For the text-containing cell, return its midpoint in [X, Y] coordinate format. 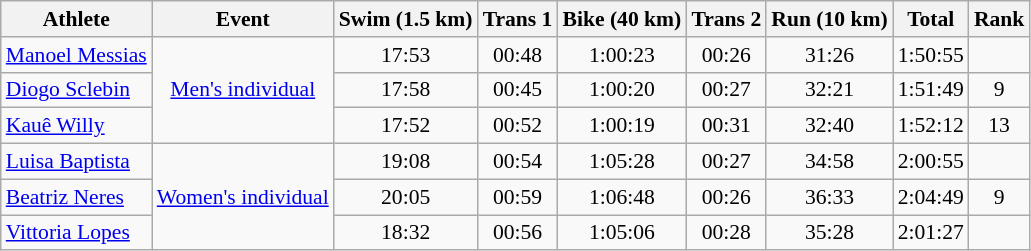
Rank [1000, 19]
Run (10 km) [829, 19]
35:28 [829, 233]
32:21 [829, 90]
00:48 [518, 55]
13 [1000, 126]
Vittoria Lopes [76, 233]
00:54 [518, 162]
Kauê Willy [76, 126]
18:32 [406, 233]
20:05 [406, 197]
2:01:27 [931, 233]
31:26 [829, 55]
Trans 2 [726, 19]
17:58 [406, 90]
00:45 [518, 90]
Luisa Baptista [76, 162]
1:00:23 [622, 55]
Total [931, 19]
00:31 [726, 126]
1:06:48 [622, 197]
Trans 1 [518, 19]
32:40 [829, 126]
00:28 [726, 233]
1:50:55 [931, 55]
1:00:19 [622, 126]
17:52 [406, 126]
Bike (40 km) [622, 19]
2:00:55 [931, 162]
Event [243, 19]
Beatriz Neres [76, 197]
Swim (1.5 km) [406, 19]
Women's individual [243, 198]
1:05:06 [622, 233]
2:04:49 [931, 197]
34:58 [829, 162]
17:53 [406, 55]
Athlete [76, 19]
1:52:12 [931, 126]
Diogo Sclebin [76, 90]
1:00:20 [622, 90]
1:51:49 [931, 90]
36:33 [829, 197]
19:08 [406, 162]
00:56 [518, 233]
Men's individual [243, 90]
1:05:28 [622, 162]
Manoel Messias [76, 55]
00:52 [518, 126]
00:59 [518, 197]
